Return the (X, Y) coordinate for the center point of the cell that contains the specified text.  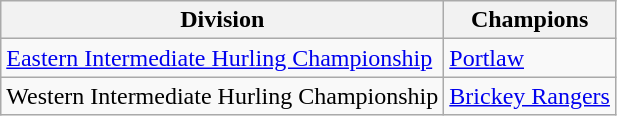
Champions (530, 20)
Brickey Rangers (530, 96)
Eastern Intermediate Hurling Championship (222, 58)
Division (222, 20)
Western Intermediate Hurling Championship (222, 96)
Portlaw (530, 58)
